Provide the (x, y) coordinate of the cell's center where the given text is located.  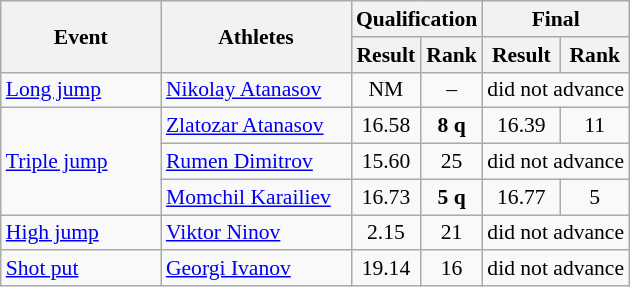
16.77 (521, 197)
16.73 (386, 197)
Zlatozar Atanasov (256, 126)
16.58 (386, 126)
Final (556, 19)
2.15 (386, 233)
NM (386, 90)
Momchil Karailiev (256, 197)
Shot put (81, 269)
Athletes (256, 36)
5 q (452, 197)
21 (452, 233)
16 (452, 269)
Nikolay Atanasov (256, 90)
Qualification (416, 19)
Viktor Ninov (256, 233)
8 q (452, 126)
High jump (81, 233)
Rumen Dimitrov (256, 162)
Event (81, 36)
11 (594, 126)
Triple jump (81, 162)
16.39 (521, 126)
19.14 (386, 269)
5 (594, 197)
15.60 (386, 162)
Long jump (81, 90)
– (452, 90)
25 (452, 162)
Georgi Ivanov (256, 269)
